Determine the [x, y] coordinate at the center of the cell enclosing the given text.  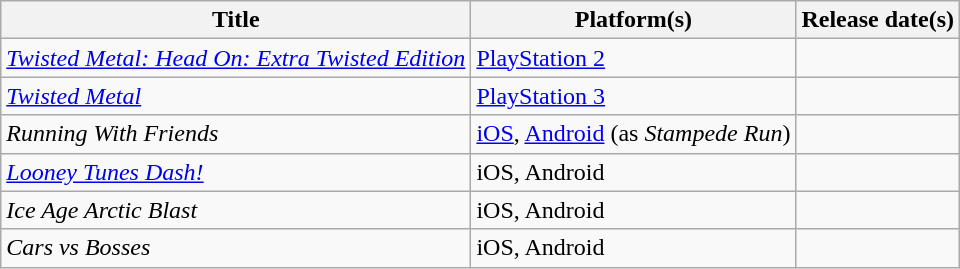
Release date(s) [878, 20]
PlayStation 2 [634, 58]
PlayStation 3 [634, 96]
Twisted Metal [236, 96]
Ice Age Arctic Blast [236, 210]
Title [236, 20]
Platform(s) [634, 20]
Cars vs Bosses [236, 248]
Twisted Metal: Head On: Extra Twisted Edition [236, 58]
iOS, Android (as Stampede Run) [634, 134]
Running With Friends [236, 134]
Looney Tunes Dash! [236, 172]
